Extract the (X, Y) coordinate from the center of the cell holding the provided text.  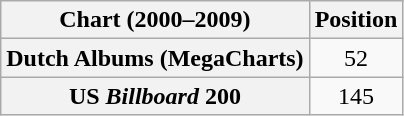
Dutch Albums (MegaCharts) (155, 58)
Position (356, 20)
52 (356, 58)
Chart (2000–2009) (155, 20)
145 (356, 96)
US Billboard 200 (155, 96)
